Pinpoint the cell where the given text exists, returning its (x, y) midpoint coordinate. 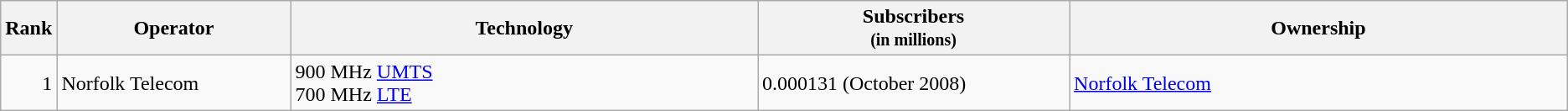
Subscribers(in millions) (913, 29)
Technology (524, 29)
Rank (28, 29)
Ownership (1318, 29)
Operator (174, 29)
900 MHz UMTS700 MHz LTE (524, 82)
1 (28, 82)
0.000131 (October 2008) (913, 82)
